Determine the [x, y] coordinate at the center of the cell enclosing the given text.  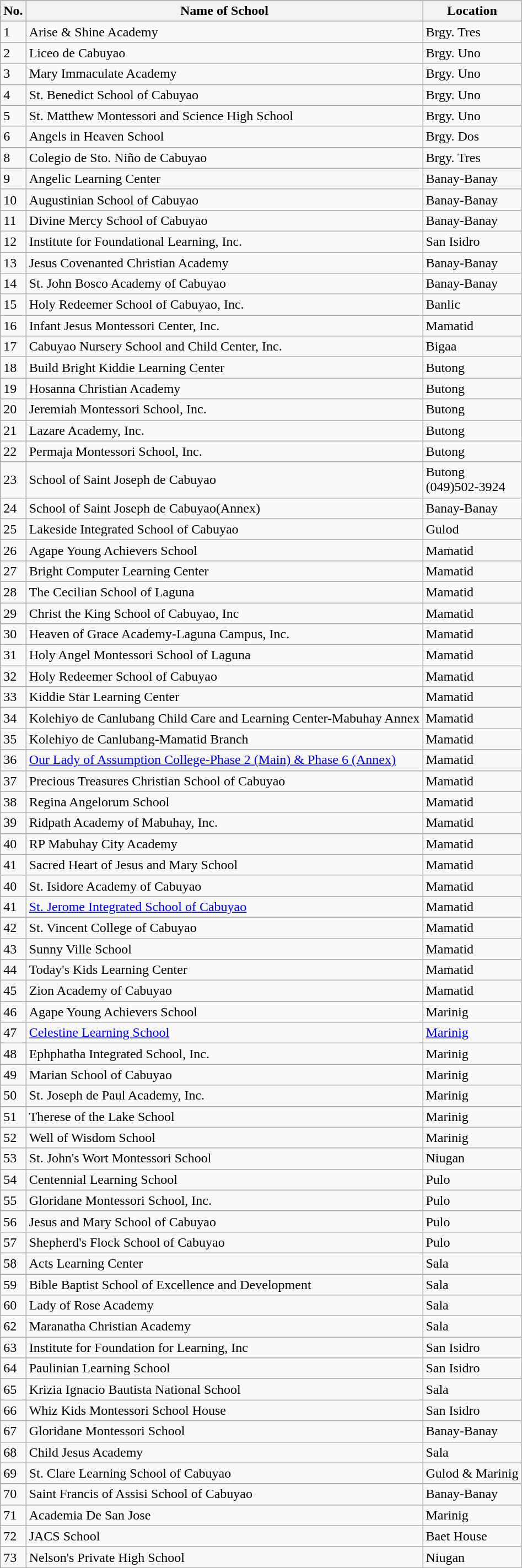
St. John's Wort Montessori School [224, 1159]
19 [13, 389]
39 [13, 823]
Butong(049)502-3924 [472, 479]
57 [13, 1242]
30 [13, 634]
Arise & Shine Academy [224, 32]
66 [13, 1410]
Shepherd's Flock School of Cabuyao [224, 1242]
Permaja Montessori School, Inc. [224, 451]
64 [13, 1368]
Baet House [472, 1536]
17 [13, 347]
Kolehiyo de Canlubang-Mamatid Branch [224, 739]
70 [13, 1494]
St. Matthew Montessori and Science High School [224, 116]
8 [13, 158]
27 [13, 571]
Sunny Ville School [224, 949]
Sacred Heart of Jesus and Mary School [224, 865]
42 [13, 928]
10 [13, 200]
Therese of the Lake School [224, 1117]
46 [13, 1012]
JACS School [224, 1536]
38 [13, 802]
Augustinian School of Cabuyao [224, 200]
54 [13, 1179]
36 [13, 760]
St. John Bosco Academy of Cabuyao [224, 284]
18 [13, 368]
73 [13, 1557]
29 [13, 613]
St. Joseph de Paul Academy, Inc. [224, 1096]
5 [13, 116]
Cabuyao Nursery School and Child Center, Inc. [224, 347]
Today's Kids Learning Center [224, 970]
Location [472, 11]
Holy Redeemer School of Cabuyao, Inc. [224, 305]
Lady of Rose Academy [224, 1306]
43 [13, 949]
Kolehiyo de Canlubang Child Care and Learning Center-Mabuhay Annex [224, 718]
RP Mabuhay City Academy [224, 844]
15 [13, 305]
St. Vincent College of Cabuyao [224, 928]
Kiddie Star Learning Center [224, 697]
28 [13, 592]
25 [13, 529]
2 [13, 53]
Colegio de Sto. Niño de Cabuyao [224, 158]
Acts Learning Center [224, 1263]
Academia De San Jose [224, 1515]
72 [13, 1536]
Zion Academy of Cabuyao [224, 991]
Gloridane Montessori School [224, 1431]
51 [13, 1117]
St. Isidore Academy of Cabuyao [224, 886]
68 [13, 1452]
Bigaa [472, 347]
58 [13, 1263]
24 [13, 508]
Maranatha Christian Academy [224, 1327]
3 [13, 74]
1 [13, 32]
32 [13, 676]
22 [13, 451]
71 [13, 1515]
Gulod & Marinig [472, 1473]
33 [13, 697]
55 [13, 1200]
Precious Treasures Christian School of Cabuyao [224, 781]
Lazare Academy, Inc. [224, 430]
Nelson's Private High School [224, 1557]
St. Benedict School of Cabuyao [224, 95]
Build Bright Kiddie Learning Center [224, 368]
Gloridane Montessori School, Inc. [224, 1200]
Well of Wisdom School [224, 1138]
Saint Francis of Assisi School of Cabuyao [224, 1494]
Infant Jesus Montessori Center, Inc. [224, 326]
48 [13, 1054]
6 [13, 137]
31 [13, 655]
Liceo de Cabuyao [224, 53]
Child Jesus Academy [224, 1452]
56 [13, 1221]
St. Jerome Integrated School of Cabuyao [224, 907]
Our Lady of Assumption College-Phase 2 (Main) & Phase 6 (Annex) [224, 760]
50 [13, 1096]
9 [13, 179]
Centennial Learning School [224, 1179]
44 [13, 970]
Lakeside Integrated School of Cabuyao [224, 529]
School of Saint Joseph de Cabuyao(Annex) [224, 508]
53 [13, 1159]
21 [13, 430]
Angels in Heaven School [224, 137]
35 [13, 739]
60 [13, 1306]
67 [13, 1431]
14 [13, 284]
Banlic [472, 305]
12 [13, 241]
62 [13, 1327]
Holy Redeemer School of Cabuyao [224, 676]
Heaven of Grace Academy-Laguna Campus, Inc. [224, 634]
Christ the King School of Cabuyao, Inc [224, 613]
4 [13, 95]
20 [13, 409]
Ephphatha Integrated School, Inc. [224, 1054]
45 [13, 991]
Ridpath Academy of Mabuhay, Inc. [224, 823]
13 [13, 263]
Krizia Ignacio Bautista National School [224, 1389]
No. [13, 11]
34 [13, 718]
Gulod [472, 529]
11 [13, 220]
Jesus Covenanted Christian Academy [224, 263]
Hosanna Christian Academy [224, 389]
Marian School of Cabuyao [224, 1075]
16 [13, 326]
Jesus and Mary School of Cabuyao [224, 1221]
47 [13, 1033]
Institute for Foundation for Learning, Inc [224, 1348]
Bright Computer Learning Center [224, 571]
Regina Angelorum School [224, 802]
Bible Baptist School of Excellence and Development [224, 1285]
69 [13, 1473]
Brgy. Dos [472, 137]
65 [13, 1389]
23 [13, 479]
Mary Immaculate Academy [224, 74]
Celestine Learning School [224, 1033]
37 [13, 781]
59 [13, 1285]
Paulinian Learning School [224, 1368]
The Cecilian School of Laguna [224, 592]
26 [13, 550]
49 [13, 1075]
Institute for Foundational Learning, Inc. [224, 241]
Name of School [224, 11]
Holy Angel Montessori School of Laguna [224, 655]
Angelic Learning Center [224, 179]
Divine Mercy School of Cabuyao [224, 220]
Whiz Kids Montessori School House [224, 1410]
Jeremiah Montessori School, Inc. [224, 409]
52 [13, 1138]
63 [13, 1348]
School of Saint Joseph de Cabuyao [224, 479]
St. Clare Learning School of Cabuyao [224, 1473]
